For the text-containing cell, return its midpoint in [x, y] coordinate format. 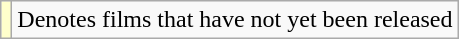
Denotes films that have not yet been released [235, 20]
